Determine the [x, y] coordinate at the center of the cell enclosing the given text.  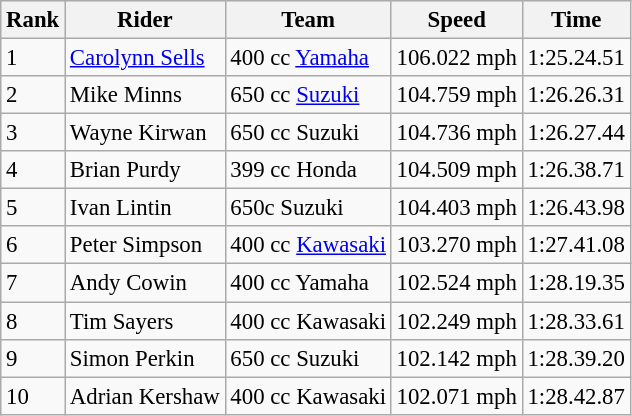
2 [33, 95]
102.249 mph [456, 321]
Simon Perkin [146, 358]
1:25.24.51 [576, 58]
104.509 mph [456, 170]
8 [33, 321]
3 [33, 133]
Tim Sayers [146, 321]
10 [33, 396]
Rider [146, 20]
5 [33, 208]
7 [33, 283]
104.403 mph [456, 208]
4 [33, 170]
1:28.42.87 [576, 396]
9 [33, 358]
104.736 mph [456, 133]
Ivan Lintin [146, 208]
Wayne Kirwan [146, 133]
Brian Purdy [146, 170]
Adrian Kershaw [146, 396]
103.270 mph [456, 245]
Carolynn Sells [146, 58]
102.524 mph [456, 283]
1:26.38.71 [576, 170]
1:27.41.08 [576, 245]
650c Suzuki [308, 208]
102.142 mph [456, 358]
Peter Simpson [146, 245]
1:28.33.61 [576, 321]
Team [308, 20]
1:26.26.31 [576, 95]
106.022 mph [456, 58]
399 cc Honda [308, 170]
6 [33, 245]
1:26.43.98 [576, 208]
1:28.19.35 [576, 283]
Speed [456, 20]
102.071 mph [456, 396]
Andy Cowin [146, 283]
Mike Minns [146, 95]
1 [33, 58]
Rank [33, 20]
1:26.27.44 [576, 133]
Time [576, 20]
104.759 mph [456, 95]
1:28.39.20 [576, 358]
